Pinpoint the cell where the given text exists, returning its [X, Y] midpoint coordinate. 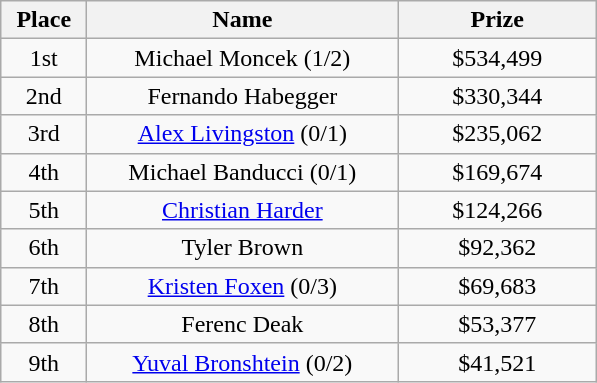
$124,266 [498, 210]
3rd [44, 134]
Ferenc Deak [242, 324]
$534,499 [498, 58]
Michael Banducci (0/1) [242, 172]
4th [44, 172]
Christian Harder [242, 210]
Place [44, 20]
Michael Moncek (1/2) [242, 58]
$169,674 [498, 172]
2nd [44, 96]
$235,062 [498, 134]
Alex Livingston (0/1) [242, 134]
Prize [498, 20]
7th [44, 286]
6th [44, 248]
$330,344 [498, 96]
Fernando Habegger [242, 96]
Yuval Bronshtein (0/2) [242, 362]
$92,362 [498, 248]
5th [44, 210]
Tyler Brown [242, 248]
Name [242, 20]
1st [44, 58]
$69,683 [498, 286]
$53,377 [498, 324]
Kristen Foxen (0/3) [242, 286]
8th [44, 324]
$41,521 [498, 362]
9th [44, 362]
